From the cell containing the given text, extract its center point as [X, Y] coordinate. 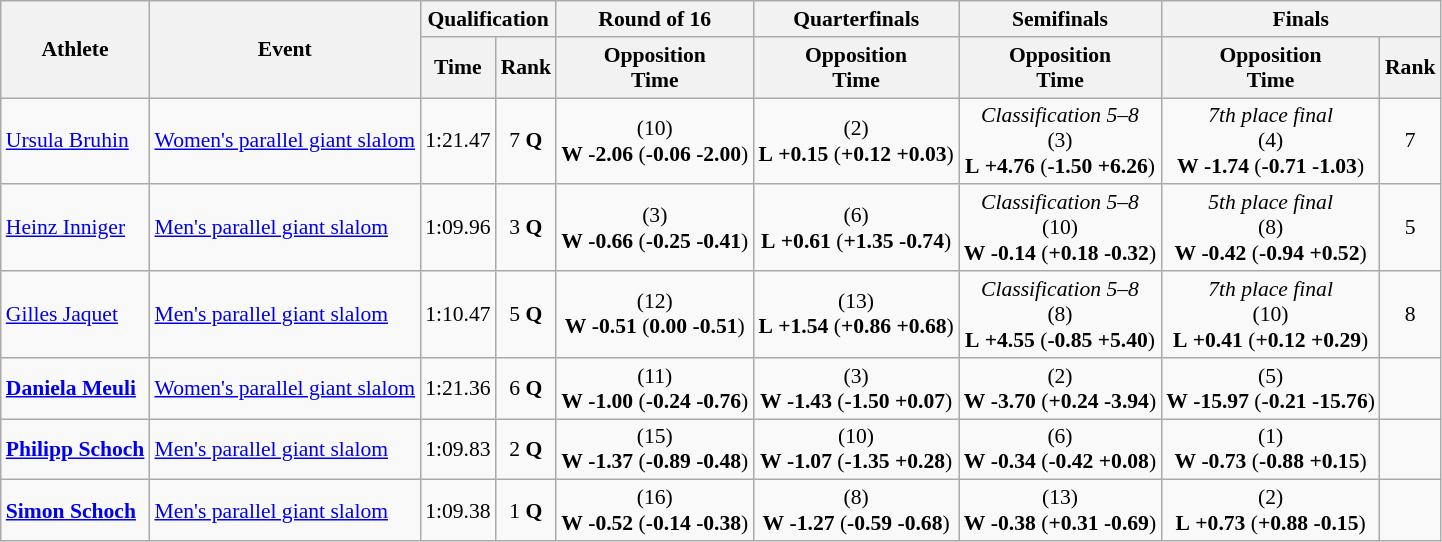
6 Q [526, 388]
(8)W -1.27 (-0.59 -0.68) [856, 510]
Athlete [76, 50]
(6)W -0.34 (-0.42 +0.08) [1060, 450]
1:21.36 [458, 388]
1:09.83 [458, 450]
(10)W -2.06 (-0.06 -2.00) [654, 142]
7th place final (10)L +0.41 (+0.12 +0.29) [1270, 314]
Finals [1300, 19]
Classification 5–8 (10)W -0.14 (+0.18 -0.32) [1060, 228]
(2)W -3.70 (+0.24 -3.94) [1060, 388]
7th place final (4)W -1.74 (-0.71 -1.03) [1270, 142]
(11)W -1.00 (-0.24 -0.76) [654, 388]
2 Q [526, 450]
1:10.47 [458, 314]
5th place final (8)W -0.42 (-0.94 +0.52) [1270, 228]
Gilles Jaquet [76, 314]
5 Q [526, 314]
Classification 5–8 (3)L +4.76 (-1.50 +6.26) [1060, 142]
Daniela Meuli [76, 388]
(10)W -1.07 (-1.35 +0.28) [856, 450]
(2)L +0.73 (+0.88 -0.15) [1270, 510]
(12)W -0.51 (0.00 -0.51) [654, 314]
(13)W -0.38 (+0.31 -0.69) [1060, 510]
(3)W -0.66 (-0.25 -0.41) [654, 228]
(15)W -1.37 (-0.89 -0.48) [654, 450]
Semifinals [1060, 19]
Simon Schoch [76, 510]
Philipp Schoch [76, 450]
(1)W -0.73 (-0.88 +0.15) [1270, 450]
(3)W -1.43 (-1.50 +0.07) [856, 388]
1:09.38 [458, 510]
Classification 5–8 (8)L +4.55 (-0.85 +5.40) [1060, 314]
Event [284, 50]
Quarterfinals [856, 19]
7 Q [526, 142]
(5)W -15.97 (-0.21 -15.76) [1270, 388]
5 [1410, 228]
Qualification [488, 19]
1:21.47 [458, 142]
Ursula Bruhin [76, 142]
3 Q [526, 228]
1 Q [526, 510]
(13)L +1.54 (+0.86 +0.68) [856, 314]
8 [1410, 314]
(16)W -0.52 (-0.14 -0.38) [654, 510]
Heinz Inniger [76, 228]
7 [1410, 142]
(6)L +0.61 (+1.35 -0.74) [856, 228]
Round of 16 [654, 19]
1:09.96 [458, 228]
Time [458, 68]
(2)L +0.15 (+0.12 +0.03) [856, 142]
